Locate the cell with the specified text and output its (X, Y) center coordinate. 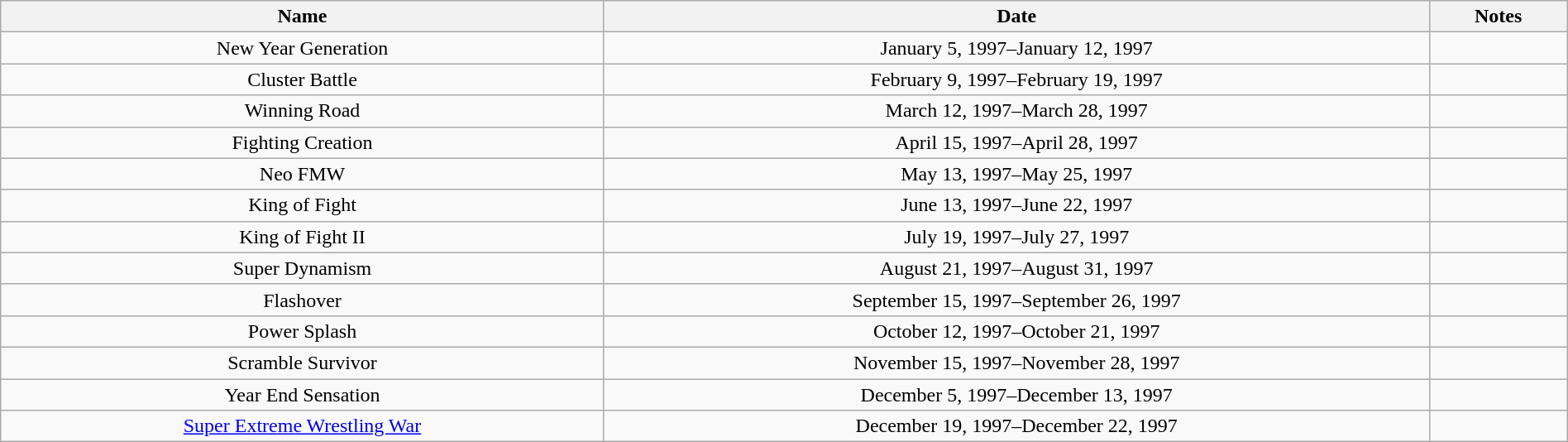
King of Fight (303, 205)
October 12, 1997–October 21, 1997 (1016, 331)
April 15, 1997–April 28, 1997 (1016, 142)
Name (303, 17)
August 21, 1997–August 31, 1997 (1016, 268)
December 19, 1997–December 22, 1997 (1016, 426)
Scramble Survivor (303, 363)
September 15, 1997–September 26, 1997 (1016, 300)
Notes (1499, 17)
Date (1016, 17)
January 5, 1997–January 12, 1997 (1016, 48)
June 13, 1997–June 22, 1997 (1016, 205)
Winning Road (303, 111)
February 9, 1997–February 19, 1997 (1016, 79)
Super Extreme Wrestling War (303, 426)
Fighting Creation (303, 142)
Cluster Battle (303, 79)
Super Dynamism (303, 268)
Flashover (303, 300)
Year End Sensation (303, 395)
Power Splash (303, 331)
May 13, 1997–May 25, 1997 (1016, 174)
March 12, 1997–March 28, 1997 (1016, 111)
December 5, 1997–December 13, 1997 (1016, 395)
New Year Generation (303, 48)
Neo FMW (303, 174)
July 19, 1997–July 27, 1997 (1016, 237)
November 15, 1997–November 28, 1997 (1016, 363)
King of Fight II (303, 237)
